Return the (x, y) coordinate for the center point of the cell that contains the specified text.  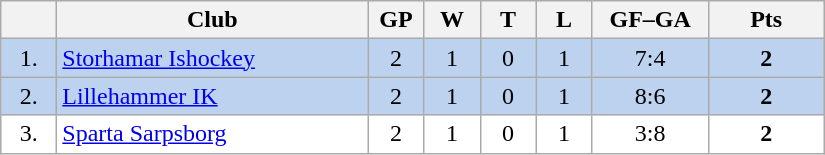
7:4 (650, 58)
GP (396, 20)
8:6 (650, 96)
3:8 (650, 134)
Storhamar Ishockey (212, 58)
Club (212, 20)
3. (29, 134)
T (508, 20)
Lillehammer IK (212, 96)
Pts (766, 20)
Sparta Sarpsborg (212, 134)
W (452, 20)
L (564, 20)
2. (29, 96)
GF–GA (650, 20)
1. (29, 58)
